Detect which cell encompasses the target text, then output its [x, y] center coordinate. 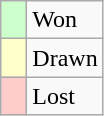
Drawn [65, 58]
Lost [65, 96]
Won [65, 20]
